Return the [x, y] coordinate for the center point of the cell that contains the specified text.  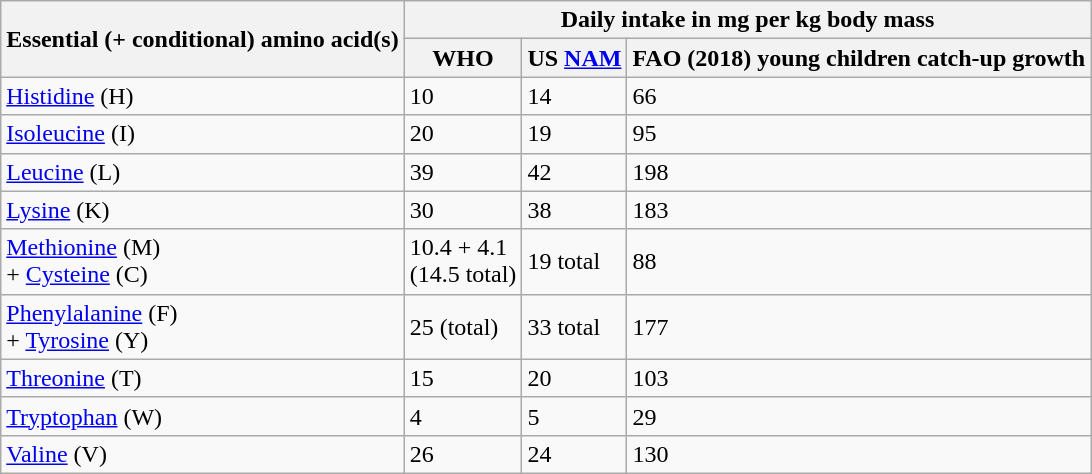
95 [859, 134]
39 [463, 172]
25 (total) [463, 326]
19 total [574, 262]
10 [463, 96]
Daily intake in mg per kg body mass [748, 20]
Lysine (K) [202, 210]
103 [859, 378]
183 [859, 210]
15 [463, 378]
FAO (2018) young children catch-up growth [859, 58]
Threonine (T) [202, 378]
Valine (V) [202, 454]
US NAM [574, 58]
33 total [574, 326]
Isoleucine (I) [202, 134]
19 [574, 134]
177 [859, 326]
38 [574, 210]
24 [574, 454]
Tryptophan (W) [202, 416]
29 [859, 416]
30 [463, 210]
14 [574, 96]
Leucine (L) [202, 172]
Essential (+ conditional) amino acid(s) [202, 39]
Methionine (M)+ Cysteine (C) [202, 262]
88 [859, 262]
198 [859, 172]
66 [859, 96]
10.4 + 4.1(14.5 total) [463, 262]
26 [463, 454]
4 [463, 416]
42 [574, 172]
5 [574, 416]
WHO [463, 58]
130 [859, 454]
Phenylalanine (F)+ Tyrosine (Y) [202, 326]
Histidine (H) [202, 96]
